From the cell containing the given text, extract its center point as (X, Y) coordinate. 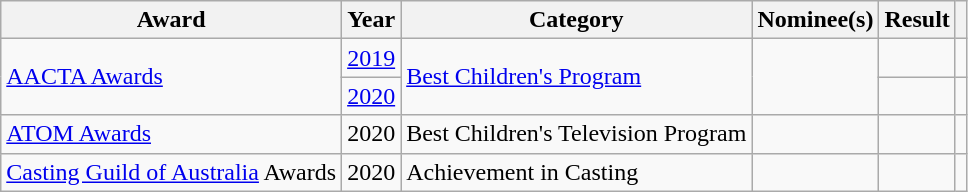
2019 (372, 58)
Year (372, 20)
Best Children's Program (576, 77)
Best Children's Television Program (576, 134)
ATOM Awards (172, 134)
Achievement in Casting (576, 172)
Casting Guild of Australia Awards (172, 172)
Category (576, 20)
AACTA Awards (172, 77)
Nominee(s) (816, 20)
Result (917, 20)
Award (172, 20)
